Search for the cell housing the specified text and yield its (X, Y) center coordinate. 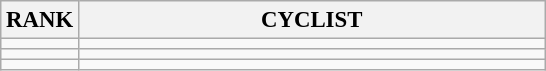
CYCLIST (312, 20)
RANK (40, 20)
